Identify which cell holds the provided text, then report its (X, Y) central coordinate. 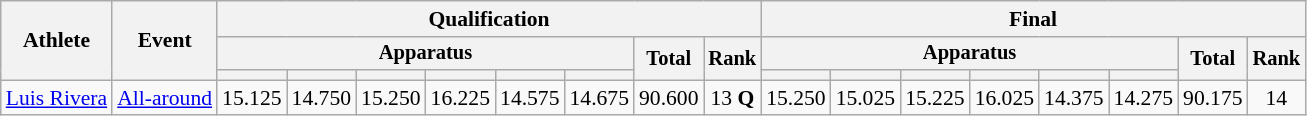
Athlete (56, 40)
90.600 (668, 98)
13 Q (733, 98)
90.175 (1212, 98)
15.025 (866, 98)
14.675 (600, 98)
16.025 (1004, 98)
All-around (164, 98)
15.125 (252, 98)
Final (1033, 19)
15.225 (934, 98)
16.225 (460, 98)
14.575 (530, 98)
14.750 (322, 98)
14 (1277, 98)
14.275 (1144, 98)
Qualification (489, 19)
Luis Rivera (56, 98)
Event (164, 40)
14.375 (1074, 98)
